Scan for the cell matching the given text and deliver its [x, y] coordinate at center. 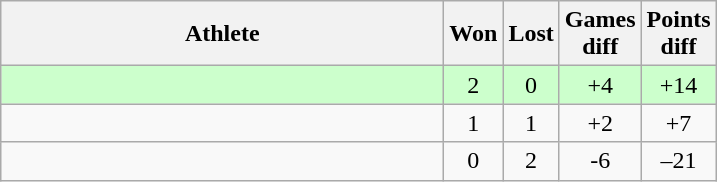
+14 [678, 85]
Gamesdiff [600, 34]
Athlete [222, 34]
-6 [600, 161]
–21 [678, 161]
Pointsdiff [678, 34]
Lost [531, 34]
+7 [678, 123]
Won [474, 34]
+4 [600, 85]
+2 [600, 123]
